Locate the cell with the specified text and output its [x, y] center coordinate. 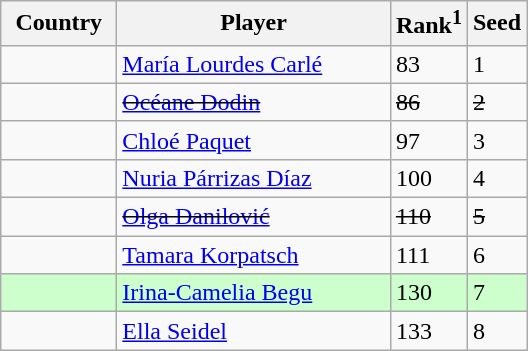
4 [496, 178]
6 [496, 255]
Seed [496, 24]
Tamara Korpatsch [254, 255]
Nuria Párrizas Díaz [254, 178]
María Lourdes Carlé [254, 64]
130 [428, 293]
3 [496, 140]
111 [428, 255]
97 [428, 140]
Olga Danilović [254, 217]
83 [428, 64]
2 [496, 102]
Ella Seidel [254, 331]
Océane Dodin [254, 102]
1 [496, 64]
110 [428, 217]
Country [59, 24]
Chloé Paquet [254, 140]
5 [496, 217]
100 [428, 178]
Irina-Camelia Begu [254, 293]
7 [496, 293]
86 [428, 102]
133 [428, 331]
Player [254, 24]
Rank1 [428, 24]
8 [496, 331]
